Find where the given text appears and provide that cell's center as [X, Y] coordinate. 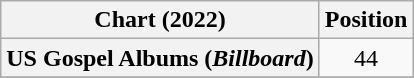
Chart (2022) [160, 20]
44 [366, 58]
US Gospel Albums (Billboard) [160, 58]
Position [366, 20]
